Search for the cell housing the specified text and yield its [X, Y] center coordinate. 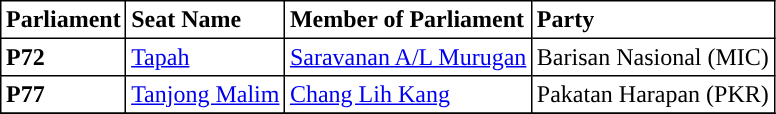
Saravanan A/L Murugan [408, 57]
P77 [64, 95]
Tanjong Malim [206, 95]
Pakatan Harapan (PKR) [653, 95]
Barisan Nasional (MIC) [653, 57]
Member of Parliament [408, 20]
P72 [64, 57]
Chang Lih Kang [408, 95]
Party [653, 20]
Seat Name [206, 20]
Parliament [64, 20]
Tapah [206, 57]
